Locate the cell with the specified text and output its (x, y) center coordinate. 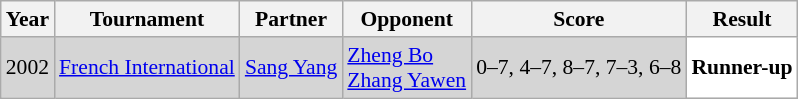
Zheng Bo Zhang Yawen (406, 68)
Year (28, 19)
Sang Yang (291, 68)
Opponent (406, 19)
Result (742, 19)
2002 (28, 68)
Score (578, 19)
French International (147, 68)
Runner-up (742, 68)
0–7, 4–7, 8–7, 7–3, 6–8 (578, 68)
Partner (291, 19)
Tournament (147, 19)
